Capture the cell that displays the provided text and extract its (X, Y) central coordinate. 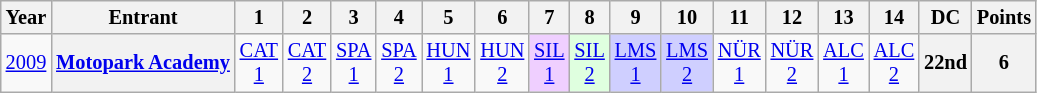
NÜR1 (740, 63)
1 (259, 17)
3 (354, 17)
Points (1004, 17)
2 (307, 17)
Motopark Academy (143, 63)
5 (449, 17)
Year (26, 17)
14 (894, 17)
12 (792, 17)
Entrant (143, 17)
SPA1 (354, 63)
11 (740, 17)
2009 (26, 63)
SIL2 (589, 63)
13 (843, 17)
7 (549, 17)
LMS1 (636, 63)
CAT2 (307, 63)
CAT1 (259, 63)
8 (589, 17)
SIL1 (549, 63)
ALC2 (894, 63)
LMS2 (687, 63)
NÜR2 (792, 63)
4 (398, 17)
9 (636, 17)
HUN2 (502, 63)
10 (687, 17)
HUN1 (449, 63)
DC (946, 17)
SPA2 (398, 63)
ALC1 (843, 63)
22nd (946, 63)
